Scan for the cell matching the given text and deliver its [X, Y] coordinate at center. 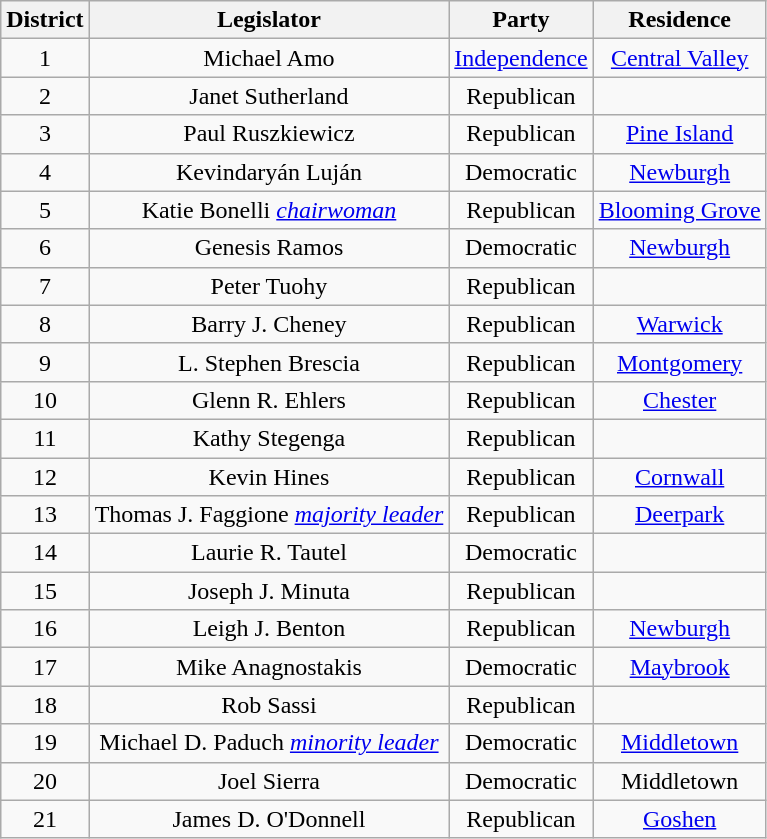
Katie Bonelli chairwoman [269, 210]
Residence [680, 20]
14 [45, 553]
Maybrook [680, 667]
District [45, 20]
L. Stephen Brescia [269, 362]
Kevin Hines [269, 477]
Independence [521, 58]
Joel Sierra [269, 781]
Central Valley [680, 58]
20 [45, 781]
Leigh J. Benton [269, 629]
Warwick [680, 324]
3 [45, 134]
12 [45, 477]
Barry J. Cheney [269, 324]
Glenn R. Ehlers [269, 400]
10 [45, 400]
Peter Tuohy [269, 286]
Thomas J. Faggione majority leader [269, 515]
Joseph J. Minuta [269, 591]
Chester [680, 400]
21 [45, 819]
4 [45, 172]
Janet Sutherland [269, 96]
Mike Anagnostakis [269, 667]
1 [45, 58]
Blooming Grove [680, 210]
Genesis Ramos [269, 248]
James D. O'Donnell [269, 819]
6 [45, 248]
Kathy Stegenga [269, 438]
11 [45, 438]
9 [45, 362]
8 [45, 324]
19 [45, 743]
Rob Sassi [269, 705]
Kevindaryán Luján [269, 172]
Goshen [680, 819]
18 [45, 705]
Paul Ruszkiewicz [269, 134]
7 [45, 286]
2 [45, 96]
Pine Island [680, 134]
Montgomery [680, 362]
Michael Amo [269, 58]
Party [521, 20]
16 [45, 629]
Cornwall [680, 477]
Deerpark [680, 515]
5 [45, 210]
13 [45, 515]
Legislator [269, 20]
Laurie R. Tautel [269, 553]
Michael D. Paduch minority leader [269, 743]
17 [45, 667]
15 [45, 591]
